For the text-containing cell, return its midpoint in (X, Y) coordinate format. 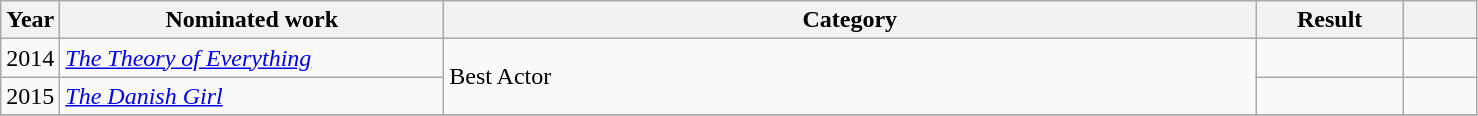
2014 (30, 58)
Category (850, 20)
The Danish Girl (252, 96)
Nominated work (252, 20)
Best Actor (850, 77)
2015 (30, 96)
Year (30, 20)
The Theory of Everything (252, 58)
Result (1330, 20)
